Extract the [X, Y] coordinate from the center of the cell holding the provided text.  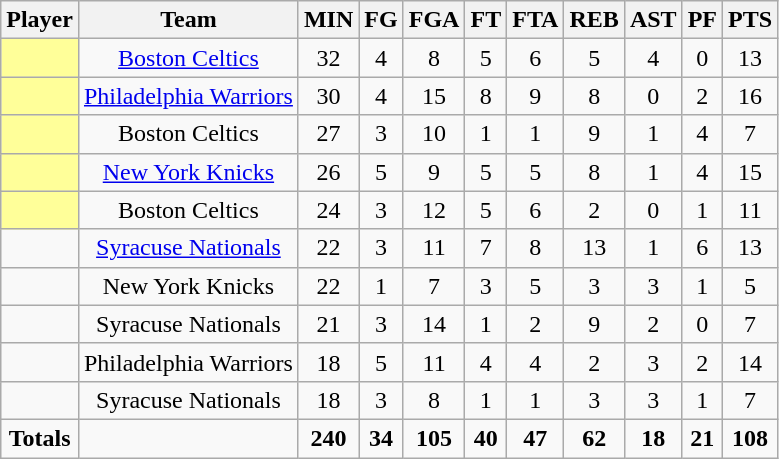
62 [594, 438]
FTA [536, 20]
34 [381, 438]
32 [328, 58]
PF [702, 20]
MIN [328, 20]
16 [750, 96]
24 [328, 210]
AST [653, 20]
Player [40, 20]
FG [381, 20]
27 [328, 134]
12 [434, 210]
PTS [750, 20]
40 [486, 438]
Totals [40, 438]
47 [536, 438]
FT [486, 20]
108 [750, 438]
240 [328, 438]
105 [434, 438]
10 [434, 134]
FGA [434, 20]
30 [328, 96]
26 [328, 172]
Team [188, 20]
REB [594, 20]
